Provide the [X, Y] coordinate of the cell's center where the given text is located.  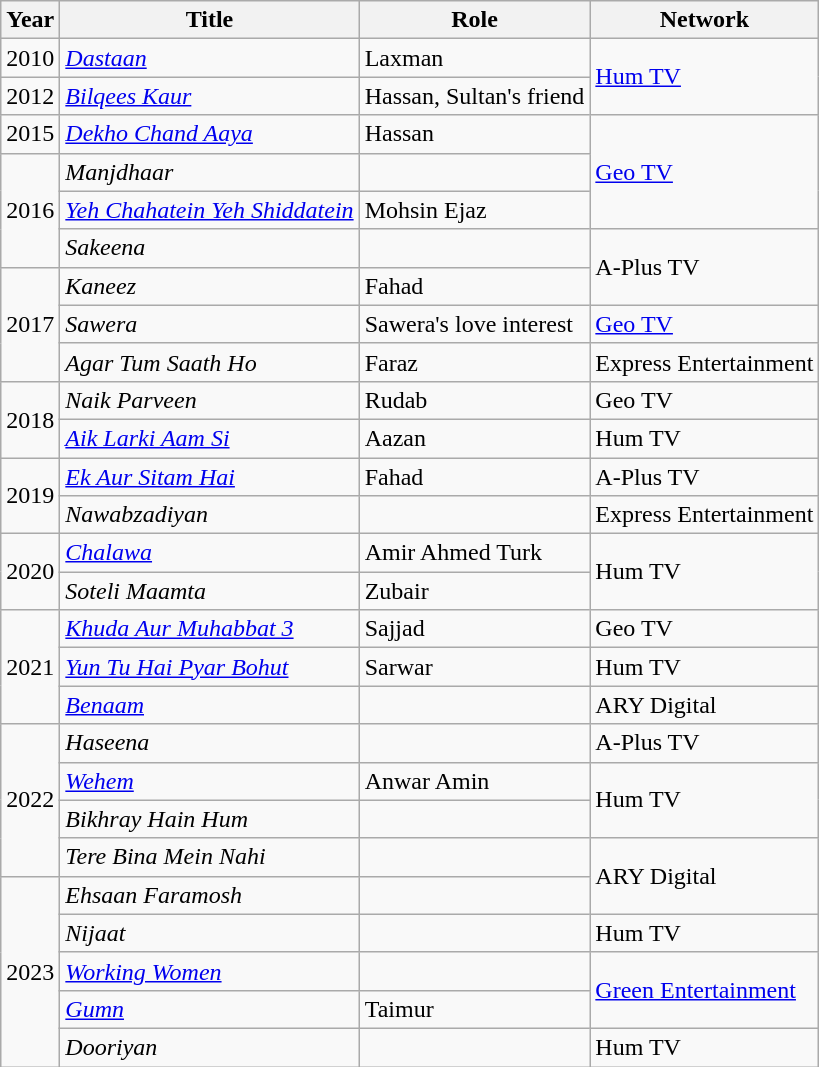
Gumn [210, 1009]
Title [210, 20]
Bikhray Hain Hum [210, 819]
2023 [30, 971]
Sarwar [474, 667]
2018 [30, 419]
Benaam [210, 705]
Amir Ahmed Turk [474, 553]
Khuda Aur Muhabbat 3 [210, 629]
Hassan, Sultan's friend [474, 96]
2012 [30, 96]
Yun Tu Hai Pyar Bohut [210, 667]
Soteli Maamta [210, 591]
Tere Bina Mein Nahi [210, 857]
Working Women [210, 971]
Sawera's love interest [474, 324]
Faraz [474, 362]
Bilqees Kaur [210, 96]
Zubair [474, 591]
2015 [30, 134]
2016 [30, 210]
2021 [30, 667]
Taimur [474, 1009]
2022 [30, 800]
Sajjad [474, 629]
Dastaan [210, 58]
Sawera [210, 324]
Kaneez [210, 286]
Mohsin Ejaz [474, 210]
Laxman [474, 58]
Year [30, 20]
Yeh Chahatein Yeh Shiddatein [210, 210]
Chalawa [210, 553]
Hassan [474, 134]
Nawabzadiyan [210, 515]
2020 [30, 572]
2017 [30, 324]
Aik Larki Aam Si [210, 438]
Role [474, 20]
2019 [30, 496]
Wehem [210, 781]
Dooriyan [210, 1047]
Manjdhaar [210, 172]
Agar Tum Saath Ho [210, 362]
Naik Parveen [210, 400]
Nijaat [210, 933]
Sakeena [210, 248]
Rudab [474, 400]
Ehsaan Faramosh [210, 895]
Dekho Chand Aaya [210, 134]
Ek Aur Sitam Hai [210, 477]
2010 [30, 58]
Network [704, 20]
Aazan [474, 438]
Haseena [210, 743]
Anwar Amin [474, 781]
Green Entertainment [704, 990]
